Determine the [X, Y] coordinate at the center of the cell enclosing the given text.  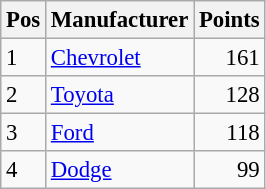
161 [230, 58]
3 [24, 133]
1 [24, 58]
99 [230, 170]
118 [230, 133]
Manufacturer [120, 20]
Toyota [120, 95]
2 [24, 95]
Points [230, 20]
Ford [120, 133]
Pos [24, 20]
4 [24, 170]
Dodge [120, 170]
128 [230, 95]
Chevrolet [120, 58]
